Return [x, y] of the center of cell containing provided text 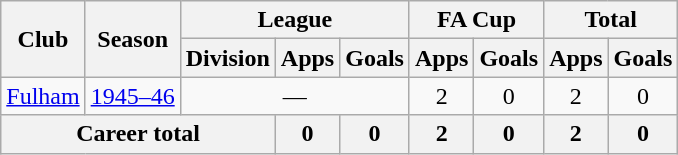
1945–46 [132, 96]
Division [228, 58]
League [294, 20]
FA Cup [476, 20]
Total [611, 20]
Career total [138, 134]
― [294, 96]
Season [132, 39]
Fulham [43, 96]
Club [43, 39]
